Extract the (x, y) coordinate from the center of the cell holding the provided text.  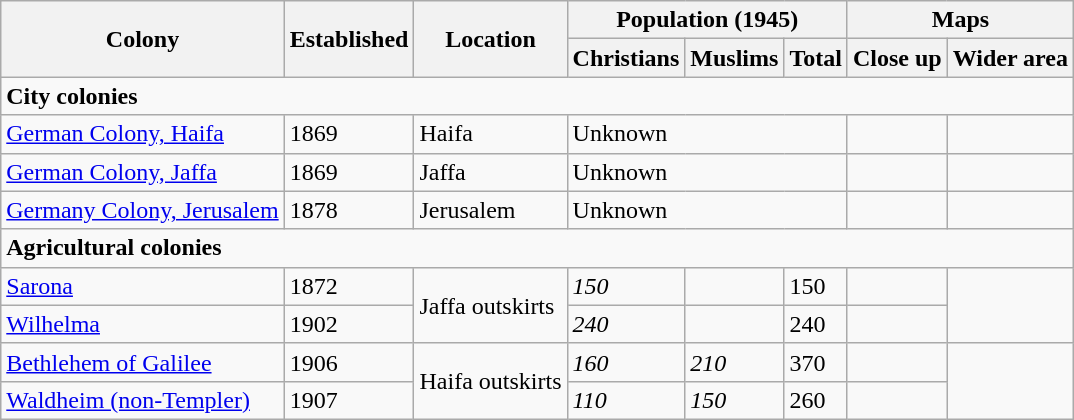
Maps (960, 20)
Wilhelma (142, 324)
Colony (142, 39)
110 (626, 400)
Population (1945) (707, 20)
Jerusalem (490, 210)
Muslims (734, 58)
Established (349, 39)
160 (626, 362)
Jaffa (490, 172)
210 (734, 362)
Bethlehem of Galilee (142, 362)
1872 (349, 286)
Haifa outskirts (490, 381)
Jaffa outskirts (490, 305)
Agricultural colonies (538, 248)
1878 (349, 210)
370 (816, 362)
1907 (349, 400)
Waldheim (non-Templer) (142, 400)
Close up (897, 58)
German Colony, Jaffa (142, 172)
City colonies (538, 96)
Location (490, 39)
Sarona (142, 286)
Germany Colony, Jerusalem (142, 210)
1902 (349, 324)
260 (816, 400)
Total (816, 58)
Haifa (490, 134)
1906 (349, 362)
Christians (626, 58)
German Colony, Haifa (142, 134)
Wider area (1010, 58)
